Identify which cell holds the provided text, then report its [X, Y] central coordinate. 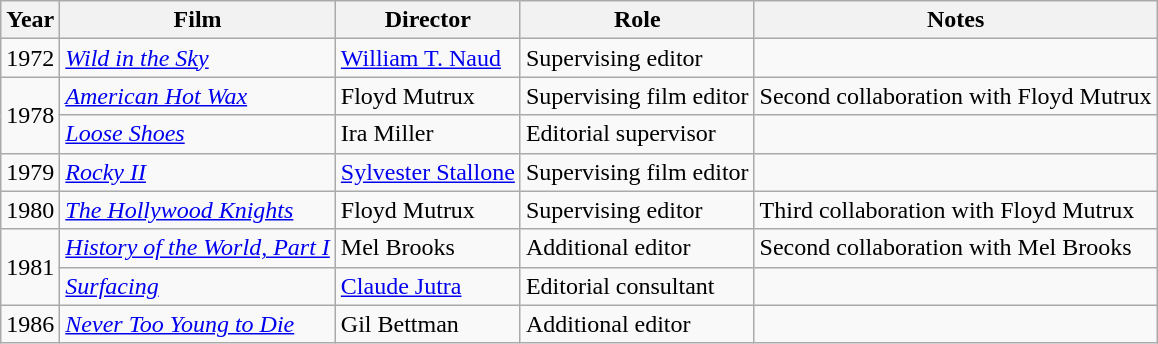
1980 [30, 210]
Editorial supervisor [637, 134]
Role [637, 20]
Rocky II [198, 172]
William T. Naud [428, 58]
Mel Brooks [428, 248]
Second collaboration with Mel Brooks [956, 248]
Editorial consultant [637, 286]
1972 [30, 58]
Director [428, 20]
Gil Bettman [428, 324]
Loose Shoes [198, 134]
Claude Jutra [428, 286]
Notes [956, 20]
Wild in the Sky [198, 58]
Third collaboration with Floyd Mutrux [956, 210]
The Hollywood Knights [198, 210]
1979 [30, 172]
Year [30, 20]
Film [198, 20]
Second collaboration with Floyd Mutrux [956, 96]
History of the World, Part I [198, 248]
Never Too Young to Die [198, 324]
1981 [30, 267]
American Hot Wax [198, 96]
1978 [30, 115]
Ira Miller [428, 134]
1986 [30, 324]
Surfacing [198, 286]
Sylvester Stallone [428, 172]
